Determine the [X, Y] coordinate at the center of the cell enclosing the given text.  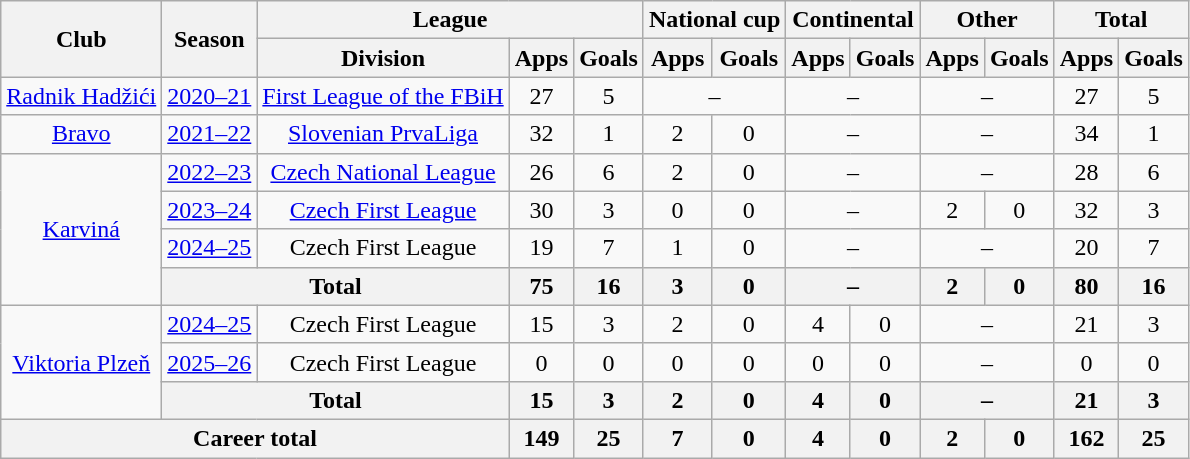
National cup [714, 20]
149 [541, 438]
19 [541, 248]
2020–21 [210, 96]
2021–22 [210, 134]
26 [541, 172]
Other [987, 20]
Radnik Hadžići [82, 96]
28 [1086, 172]
34 [1086, 134]
Karviná [82, 229]
League [450, 20]
2025–26 [210, 362]
Division [383, 58]
Season [210, 39]
30 [541, 210]
First League of the FBiH [383, 96]
2023–24 [210, 210]
Bravo [82, 134]
20 [1086, 248]
Club [82, 39]
162 [1086, 438]
Continental [853, 20]
Career total [255, 438]
Slovenian PrvaLiga [383, 134]
80 [1086, 286]
Viktoria Plzeň [82, 362]
2022–23 [210, 172]
75 [541, 286]
Czech National League [383, 172]
